Locate the cell with the specified text and output its [X, Y] center coordinate. 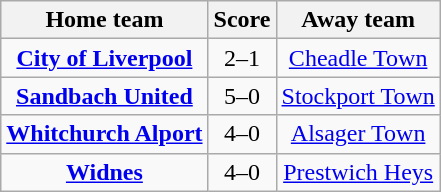
Home team [104, 20]
Whitchurch Alport [104, 134]
Away team [358, 20]
Sandbach United [104, 96]
City of Liverpool [104, 58]
5–0 [242, 96]
Widnes [104, 172]
2–1 [242, 58]
Cheadle Town [358, 58]
Alsager Town [358, 134]
Score [242, 20]
Prestwich Heys [358, 172]
Stockport Town [358, 96]
